Locate the cell with the specified text and output its [x, y] center coordinate. 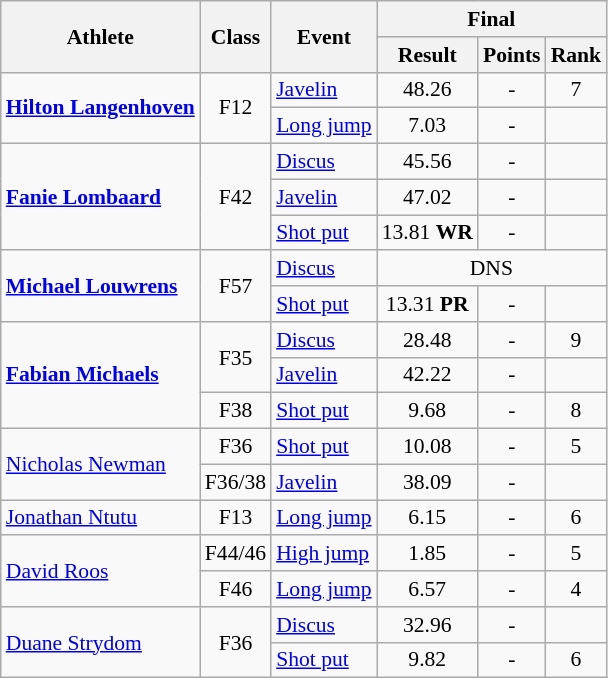
8 [576, 411]
47.02 [428, 197]
32.96 [428, 625]
10.08 [428, 447]
9.68 [428, 411]
9 [576, 340]
Duane Strydom [100, 642]
Fabian Michaels [100, 376]
48.26 [428, 90]
F12 [236, 108]
F46 [236, 589]
13.31 PR [428, 304]
Nicholas Newman [100, 464]
6.15 [428, 518]
Fanie Lombaard [100, 198]
Class [236, 36]
Jonathan Ntutu [100, 518]
F44/46 [236, 554]
David Roos [100, 572]
Event [324, 36]
F57 [236, 286]
7 [576, 90]
Rank [576, 55]
High jump [324, 554]
F42 [236, 198]
4 [576, 589]
Result [428, 55]
Hilton Langenhoven [100, 108]
F13 [236, 518]
42.22 [428, 375]
Athlete [100, 36]
38.09 [428, 482]
Points [512, 55]
45.56 [428, 162]
Michael Louwrens [100, 286]
6.57 [428, 589]
9.82 [428, 660]
F35 [236, 358]
Final [492, 19]
13.81 WR [428, 233]
7.03 [428, 126]
28.48 [428, 340]
DNS [492, 269]
1.85 [428, 554]
F36/38 [236, 482]
F38 [236, 411]
